Extract the [x, y] coordinate from the center of the cell holding the provided text.  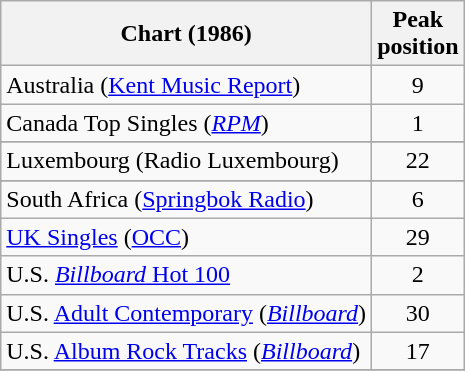
17 [418, 351]
Luxembourg (Radio Luxembourg) [186, 161]
22 [418, 161]
29 [418, 237]
UK Singles (OCC) [186, 237]
9 [418, 85]
Peakposition [418, 34]
U.S. Album Rock Tracks (Billboard) [186, 351]
South Africa (Springbok Radio) [186, 199]
Chart (1986) [186, 34]
Canada Top Singles (RPM) [186, 123]
30 [418, 313]
6 [418, 199]
1 [418, 123]
Australia (Kent Music Report) [186, 85]
2 [418, 275]
U.S. Billboard Hot 100 [186, 275]
U.S. Adult Contemporary (Billboard) [186, 313]
